Locate the cell with the specified text and output its (x, y) center coordinate. 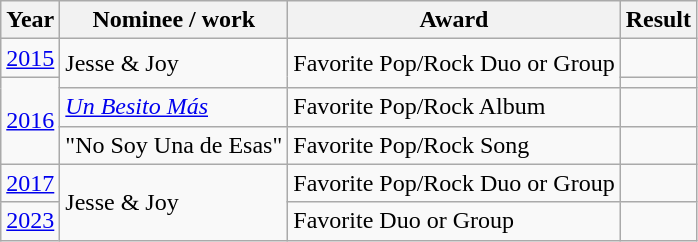
Nominee / work (174, 20)
Award (454, 20)
2023 (30, 221)
Year (30, 20)
Favorite Pop/Rock Album (454, 107)
2016 (30, 120)
Result (658, 20)
Un Besito Más (174, 107)
"No Soy Una de Esas" (174, 145)
Favorite Duo or Group (454, 221)
2017 (30, 183)
2015 (30, 58)
Favorite Pop/Rock Song (454, 145)
